Locate the cell with the specified text and output its (X, Y) center coordinate. 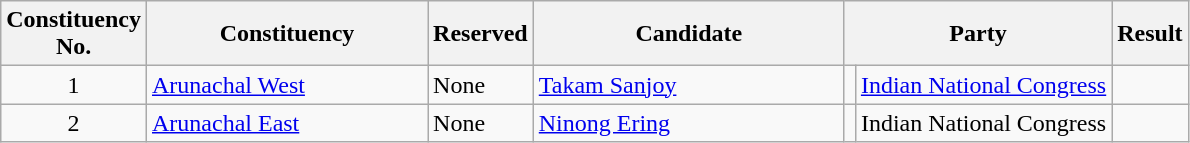
Constituency (286, 34)
Ninong Ering (688, 123)
Candidate (688, 34)
1 (74, 85)
Arunachal West (286, 85)
Party (978, 34)
Takam Sanjoy (688, 85)
Arunachal East (286, 123)
Constituency No. (74, 34)
2 (74, 123)
Result (1150, 34)
Reserved (481, 34)
